Output the (X, Y) coordinate of the center of the cell containing the given text.  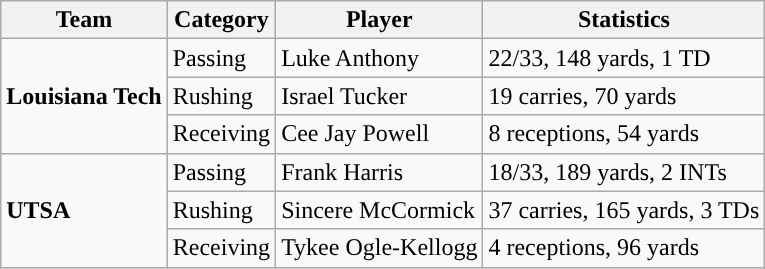
Team (84, 20)
19 carries, 70 yards (624, 96)
Category (221, 20)
Statistics (624, 20)
37 carries, 165 yards, 3 TDs (624, 210)
UTSA (84, 210)
Luke Anthony (380, 58)
18/33, 189 yards, 2 INTs (624, 172)
Israel Tucker (380, 96)
Frank Harris (380, 172)
22/33, 148 yards, 1 TD (624, 58)
Sincere McCormick (380, 210)
4 receptions, 96 yards (624, 248)
8 receptions, 54 yards (624, 134)
Cee Jay Powell (380, 134)
Tykee Ogle-Kellogg (380, 248)
Louisiana Tech (84, 96)
Player (380, 20)
